Locate the cell with the specified text and output its [x, y] center coordinate. 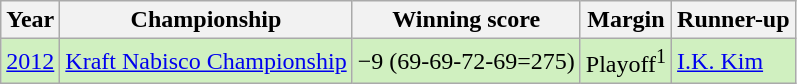
Runner-up [734, 20]
2012 [30, 62]
Margin [626, 20]
Kraft Nabisco Championship [206, 62]
Championship [206, 20]
Year [30, 20]
−9 (69-69-72-69=275) [466, 62]
Playoff1 [626, 62]
I.K. Kim [734, 62]
Winning score [466, 20]
